Identify which cell holds the provided text, then report its (x, y) central coordinate. 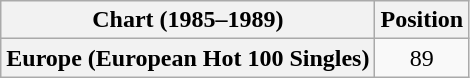
Europe (European Hot 100 Singles) (188, 58)
89 (422, 58)
Chart (1985–1989) (188, 20)
Position (422, 20)
